Identify which cell holds the provided text, then report its [X, Y] central coordinate. 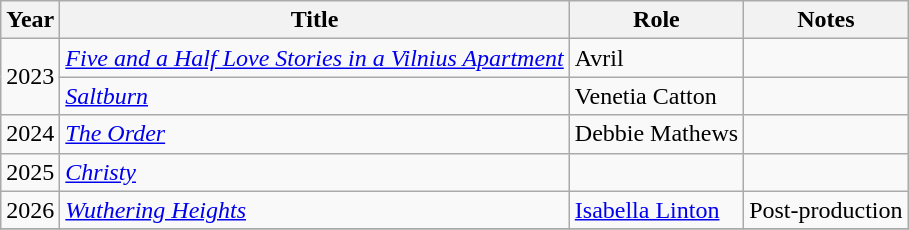
Notes [826, 20]
Year [30, 20]
Christy [314, 172]
2025 [30, 172]
Title [314, 20]
Debbie Mathews [656, 134]
Avril [656, 58]
2026 [30, 210]
Five and a Half Love Stories in a Vilnius Apartment [314, 58]
Post-production [826, 210]
Isabella Linton [656, 210]
2023 [30, 77]
Saltburn [314, 96]
The Order [314, 134]
2024 [30, 134]
Wuthering Heights [314, 210]
Venetia Catton [656, 96]
Role [656, 20]
